Output the [x, y] coordinate of the center of the cell containing the given text.  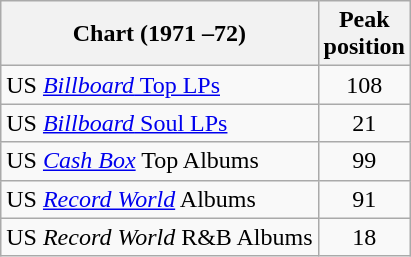
Chart (1971 –72) [160, 34]
US Record World R&B Albums [160, 237]
91 [364, 199]
US Billboard Top LPs [160, 85]
US Record World Albums [160, 199]
99 [364, 161]
US Cash Box Top Albums [160, 161]
108 [364, 85]
Peakposition [364, 34]
21 [364, 123]
18 [364, 237]
US Billboard Soul LPs [160, 123]
